Determine the [X, Y] coordinate at the center of the cell enclosing the given text.  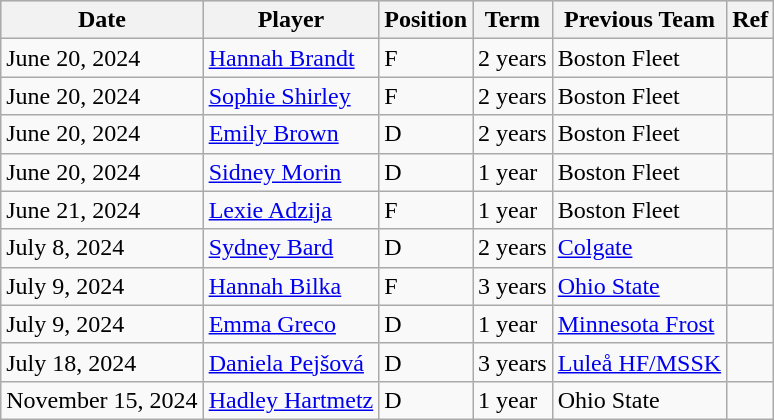
Hannah Bilka [291, 286]
July 8, 2024 [102, 248]
Position [426, 20]
June 21, 2024 [102, 210]
July 18, 2024 [102, 362]
Sidney Morin [291, 172]
Sophie Shirley [291, 96]
Daniela Pejšová [291, 362]
Sydney Bard [291, 248]
Previous Team [639, 20]
Luleå HF/MSSK [639, 362]
Term [513, 20]
Hannah Brandt [291, 58]
Colgate [639, 248]
Ref [750, 20]
Emily Brown [291, 134]
Emma Greco [291, 324]
Date [102, 20]
Lexie Adzija [291, 210]
November 15, 2024 [102, 400]
Minnesota Frost [639, 324]
Player [291, 20]
Hadley Hartmetz [291, 400]
